Find where the given text appears and provide that cell's center as [x, y] coordinate. 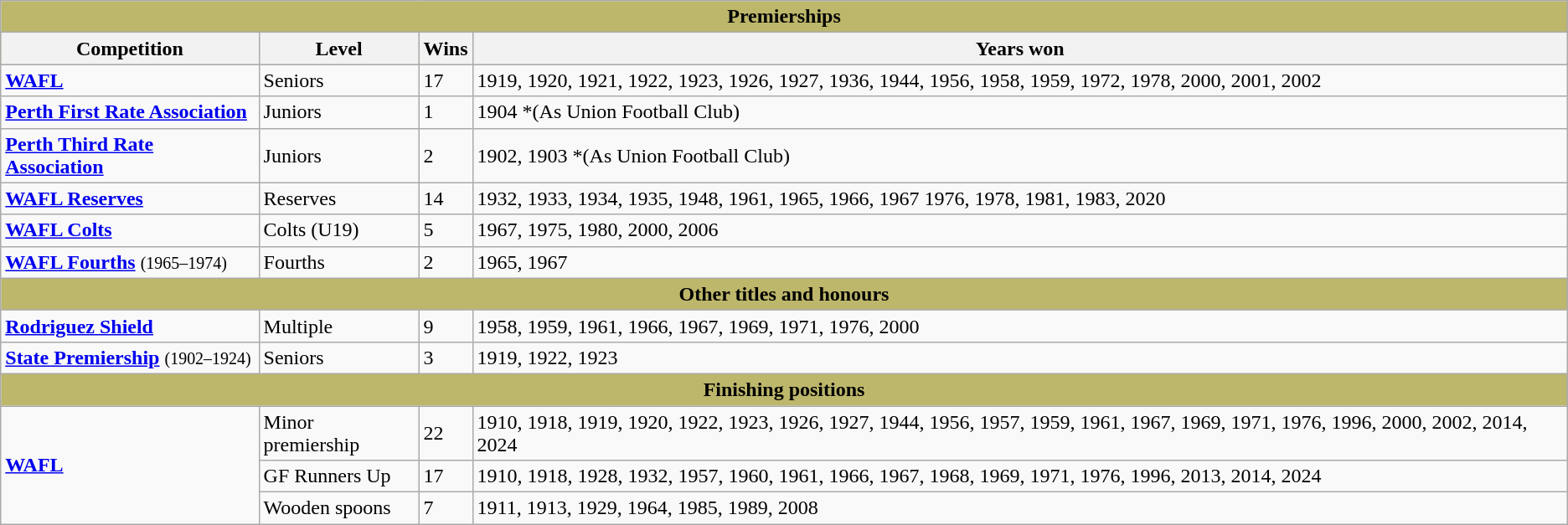
WAFL Colts [130, 230]
State Premiership (1902–1924) [130, 358]
1902, 1903 *(As Union Football Club) [1020, 156]
9 [446, 326]
Wins [446, 49]
1 [446, 112]
Perth Third Rate Association [130, 156]
1910, 1918, 1919, 1920, 1922, 1923, 1926, 1927, 1944, 1956, 1957, 1959, 1961, 1967, 1969, 1971, 1976, 1996, 2000, 2002, 2014, 2024 [1020, 432]
1911, 1913, 1929, 1964, 1985, 1989, 2008 [1020, 508]
Colts (U19) [338, 230]
7 [446, 508]
Level [338, 49]
Premierships [784, 17]
Competition [130, 49]
GF Runners Up [338, 476]
5 [446, 230]
Years won [1020, 49]
Perth First Rate Association [130, 112]
1904 *(As Union Football Club) [1020, 112]
1965, 1967 [1020, 262]
22 [446, 432]
Multiple [338, 326]
WAFL Reserves [130, 198]
Rodriguez Shield [130, 326]
WAFL Fourths (1965–1974) [130, 262]
Wooden spoons [338, 508]
1967, 1975, 1980, 2000, 2006 [1020, 230]
Fourths [338, 262]
Other titles and honours [784, 294]
1958, 1959, 1961, 1966, 1967, 1969, 1971, 1976, 2000 [1020, 326]
Finishing positions [784, 389]
1932, 1933, 1934, 1935, 1948, 1961, 1965, 1966, 1967 1976, 1978, 1981, 1983, 2020 [1020, 198]
1919, 1922, 1923 [1020, 358]
3 [446, 358]
Minor premiership [338, 432]
14 [446, 198]
1919, 1920, 1921, 1922, 1923, 1926, 1927, 1936, 1944, 1956, 1958, 1959, 1972, 1978, 2000, 2001, 2002 [1020, 80]
1910, 1918, 1928, 1932, 1957, 1960, 1961, 1966, 1967, 1968, 1969, 1971, 1976, 1996, 2013, 2014, 2024 [1020, 476]
Reserves [338, 198]
